Locate the cell with the specified text and output its (X, Y) center coordinate. 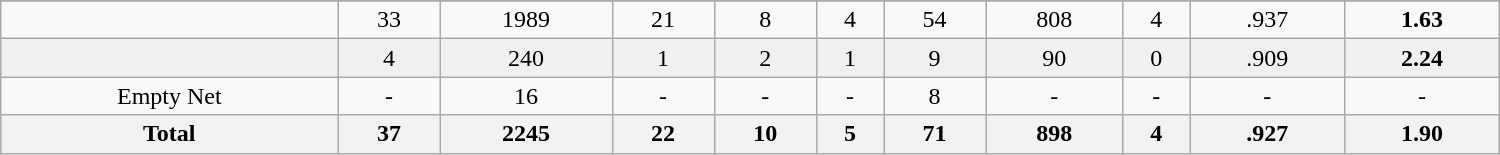
21 (663, 20)
90 (1054, 58)
9 (935, 58)
16 (526, 96)
2245 (526, 134)
1.63 (1422, 20)
.909 (1268, 58)
33 (389, 20)
0 (1156, 58)
10 (765, 134)
240 (526, 58)
Empty Net (170, 96)
5 (850, 134)
2.24 (1422, 58)
.937 (1268, 20)
1.90 (1422, 134)
898 (1054, 134)
.927 (1268, 134)
22 (663, 134)
54 (935, 20)
71 (935, 134)
2 (765, 58)
1989 (526, 20)
808 (1054, 20)
Total (170, 134)
37 (389, 134)
